Return (X, Y) of the center of cell containing provided text 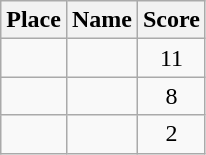
11 (171, 58)
Name (102, 20)
8 (171, 96)
Place (34, 20)
2 (171, 134)
Score (171, 20)
